Search for the cell housing the specified text and yield its [X, Y] center coordinate. 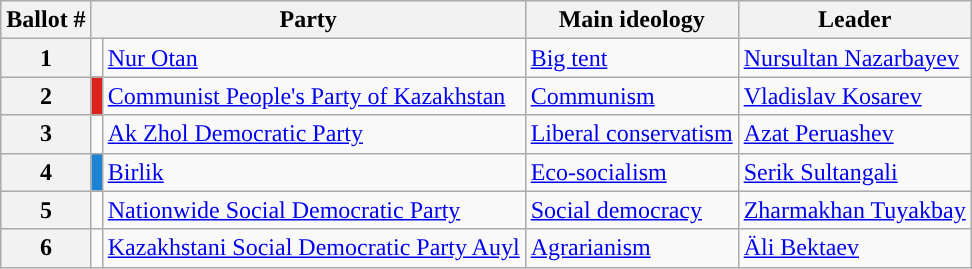
Ak Zhol Democratic Party [314, 134]
4 [46, 172]
Agrarianism [632, 248]
Serik Sultangali [854, 172]
Nursultan Nazarbayev [854, 58]
Big tent [632, 58]
Birlik [314, 172]
Äli Bektaev [854, 248]
Vladislav Kosarev [854, 96]
6 [46, 248]
Ballot # [46, 20]
5 [46, 210]
Azat Peruashev [854, 134]
1 [46, 58]
Kazakhstani Social Democratic Party Auyl [314, 248]
Party [308, 20]
Nur Otan [314, 58]
2 [46, 96]
Social democracy [632, 210]
Leader [854, 20]
Liberal conservatism [632, 134]
Communist People's Party of Kazakhstan [314, 96]
Communism [632, 96]
Zharmakhan Tuyakbay [854, 210]
Nationwide Social Democratic Party [314, 210]
Eco-socialism [632, 172]
Main ideology [632, 20]
3 [46, 134]
